Extract the (X, Y) coordinate from the center of the cell holding the provided text.  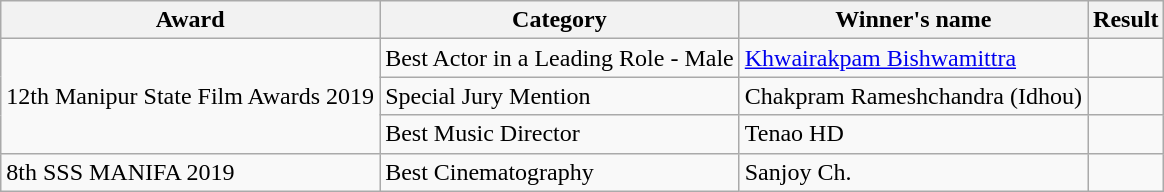
Special Jury Mention (560, 96)
12th Manipur State Film Awards 2019 (190, 96)
Best Actor in a Leading Role - Male (560, 58)
8th SSS MANIFA 2019 (190, 172)
Chakpram Rameshchandra (Idhou) (913, 96)
Award (190, 20)
Category (560, 20)
Best Cinematography (560, 172)
Khwairakpam Bishwamittra (913, 58)
Tenao HD (913, 134)
Sanjoy Ch. (913, 172)
Winner's name (913, 20)
Best Music Director (560, 134)
Result (1126, 20)
